From the cell containing the given text, extract its center point as [x, y] coordinate. 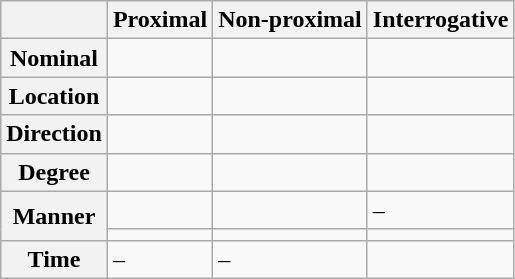
Direction [54, 134]
Degree [54, 172]
Manner [54, 216]
Non-proximal [290, 20]
Time [54, 259]
Interrogative [440, 20]
Proximal [160, 20]
Nominal [54, 58]
Location [54, 96]
